Scan for the cell matching the given text and deliver its [x, y] coordinate at center. 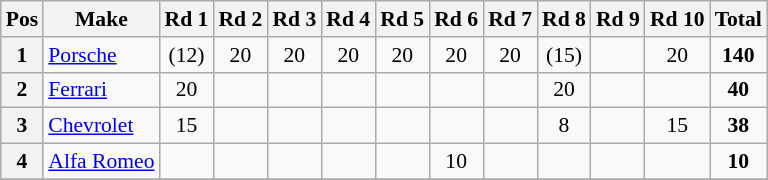
Rd 4 [348, 19]
(15) [564, 55]
Rd 6 [456, 19]
Total [738, 19]
Chevrolet [101, 126]
Rd 3 [294, 19]
40 [738, 90]
38 [738, 126]
Porsche [101, 55]
Rd 9 [618, 19]
Alfa Romeo [101, 162]
Rd 10 [678, 19]
Make [101, 19]
Pos [22, 19]
2 [22, 90]
Rd 2 [240, 19]
Rd 5 [402, 19]
Rd 7 [510, 19]
Ferrari [101, 90]
3 [22, 126]
(12) [187, 55]
Rd 1 [187, 19]
8 [564, 126]
Rd 8 [564, 19]
140 [738, 55]
1 [22, 55]
4 [22, 162]
